Capture the cell that displays the provided text and extract its (X, Y) central coordinate. 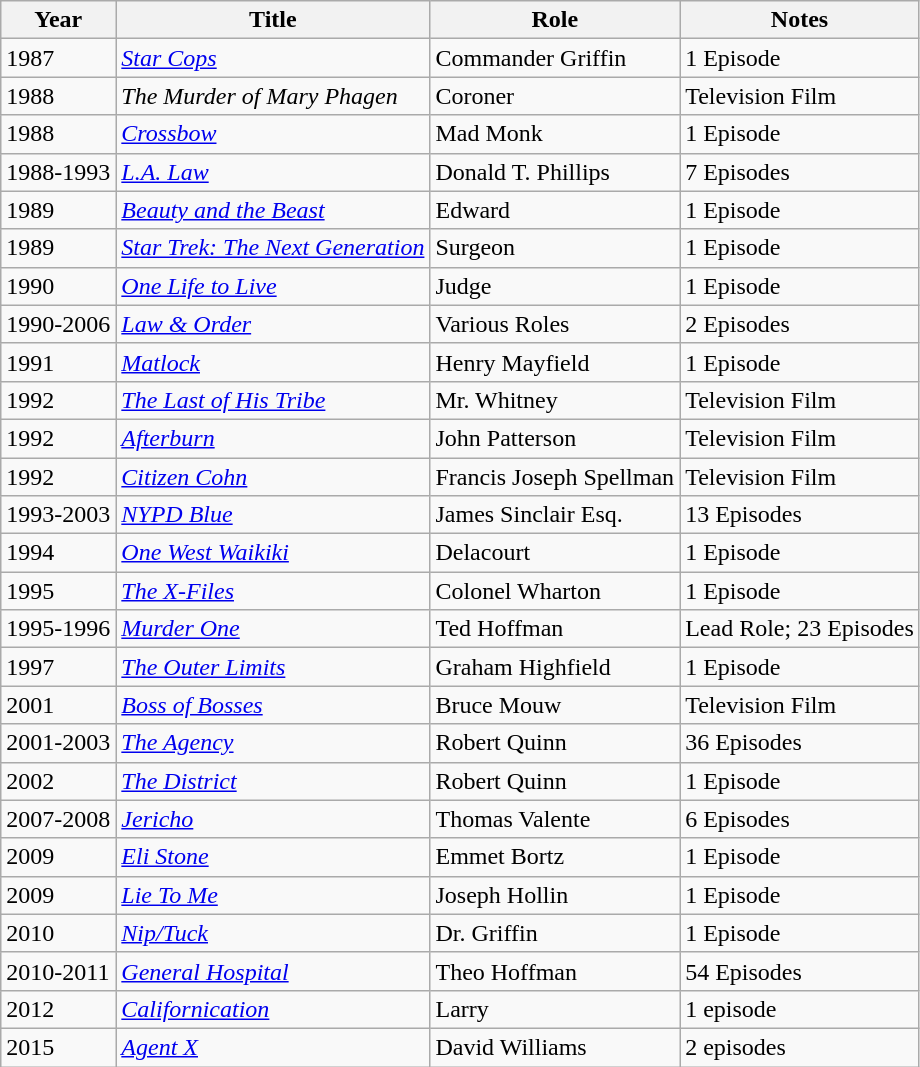
1 episode (800, 1009)
1995 (58, 591)
The Last of His Tribe (273, 400)
Mr. Whitney (555, 400)
One Life to Live (273, 286)
Beauty and the Beast (273, 210)
1993-2003 (58, 515)
Theo Hoffman (555, 971)
Commander Griffin (555, 58)
Californication (273, 1009)
Star Cops (273, 58)
Joseph Hollin (555, 895)
Mad Monk (555, 134)
7 Episodes (800, 172)
The Agency (273, 743)
Francis Joseph Spellman (555, 477)
One West Waikiki (273, 553)
Edward (555, 210)
The District (273, 781)
Matlock (273, 362)
2015 (58, 1047)
Emmet Bortz (555, 857)
1988-1993 (58, 172)
54 Episodes (800, 971)
John Patterson (555, 438)
The Murder of Mary Phagen (273, 96)
1997 (58, 667)
2001-2003 (58, 743)
L.A. Law (273, 172)
13 Episodes (800, 515)
6 Episodes (800, 819)
Thomas Valente (555, 819)
Star Trek: The Next Generation (273, 248)
Henry Mayfield (555, 362)
Eli Stone (273, 857)
1991 (58, 362)
Nip/Tuck (273, 933)
2010-2011 (58, 971)
Role (555, 20)
2001 (58, 705)
Bruce Mouw (555, 705)
Lead Role; 23 Episodes (800, 629)
Dr. Griffin (555, 933)
1994 (58, 553)
Judge (555, 286)
Law & Order (273, 324)
Surgeon (555, 248)
The X-Files (273, 591)
Citizen Cohn (273, 477)
2007-2008 (58, 819)
NYPD Blue (273, 515)
2002 (58, 781)
Graham Highfield (555, 667)
Notes (800, 20)
Coroner (555, 96)
2010 (58, 933)
2012 (58, 1009)
1987 (58, 58)
Agent X (273, 1047)
Various Roles (555, 324)
Afterburn (273, 438)
Larry (555, 1009)
1995-1996 (58, 629)
Delacourt (555, 553)
1990-2006 (58, 324)
James Sinclair Esq. (555, 515)
Ted Hoffman (555, 629)
Year (58, 20)
Donald T. Phillips (555, 172)
1990 (58, 286)
Title (273, 20)
Boss of Bosses (273, 705)
The Outer Limits (273, 667)
Lie To Me (273, 895)
Crossbow (273, 134)
Colonel Wharton (555, 591)
Murder One (273, 629)
36 Episodes (800, 743)
2 episodes (800, 1047)
2 Episodes (800, 324)
Jericho (273, 819)
General Hospital (273, 971)
David Williams (555, 1047)
